For the text-containing cell, return its midpoint in [x, y] coordinate format. 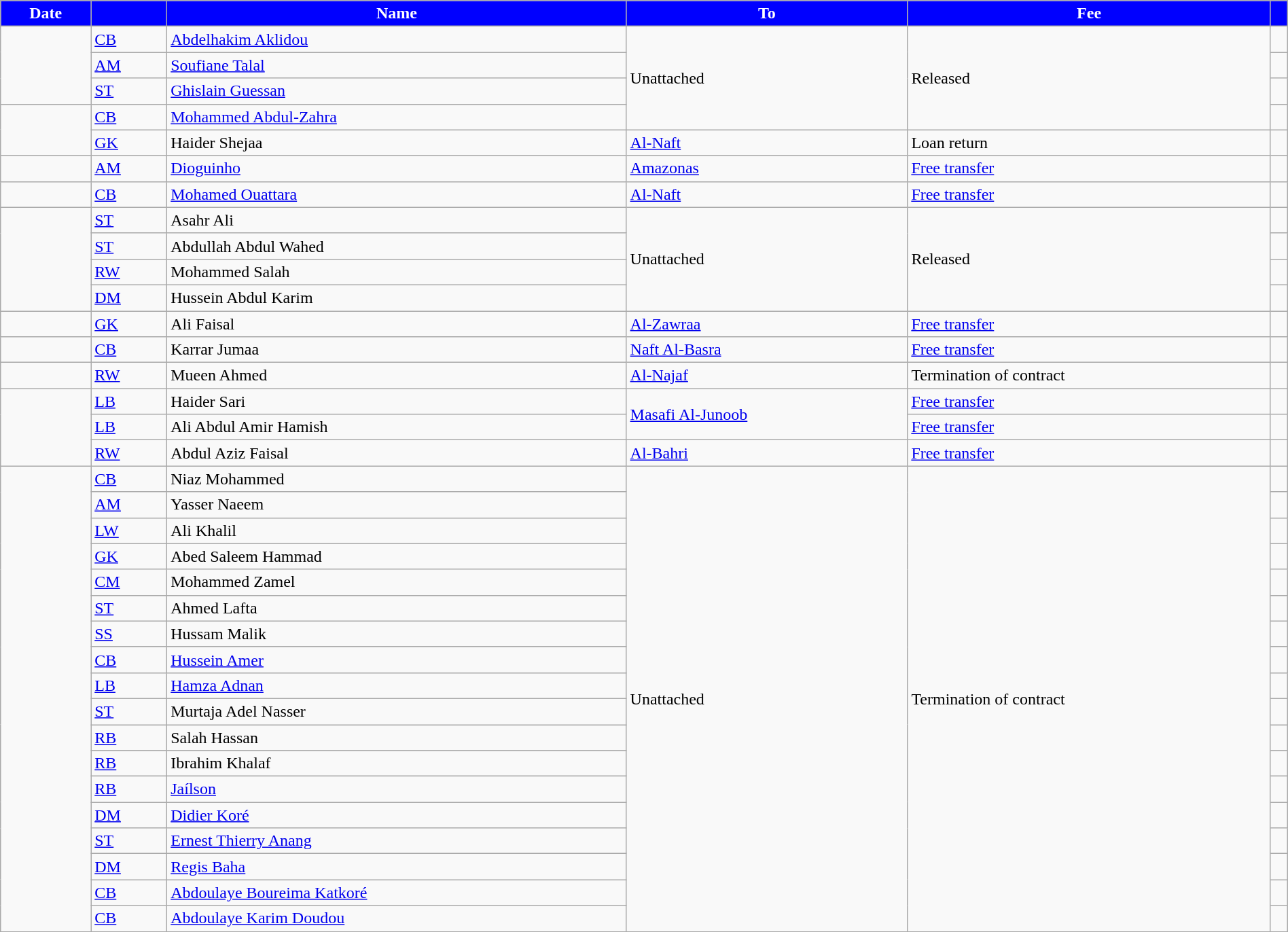
Niaz Mohammed [397, 479]
Abdul Aziz Faisal [397, 453]
Karrar Jumaa [397, 350]
Loan return [1089, 143]
Murtaja Adel Nasser [397, 711]
Naft Al-Basra [767, 350]
Abdoulaye Boureima Katkoré [397, 893]
Abdoulaye Karim Doudou [397, 918]
Ahmed Lafta [397, 608]
Hussam Malik [397, 634]
Amazonas [767, 168]
Mohamed Ouattara [397, 194]
Hussein Amer [397, 660]
SS [129, 634]
Jaílson [397, 789]
Ernest Thierry Anang [397, 841]
Haider Sari [397, 401]
Ali Faisal [397, 324]
Abed Saleem Hammad [397, 556]
Mohammed Abdul-Zahra [397, 117]
Name [397, 14]
Dioguinho [397, 168]
Didier Koré [397, 815]
Abdelhakim Aklidou [397, 39]
To [767, 14]
Al-Zawraa [767, 324]
Al-Najaf [767, 376]
Asahr Ali [397, 220]
Ghislain Guessan [397, 91]
Ali Abdul Amir Hamish [397, 427]
Hamza Adnan [397, 685]
Fee [1089, 14]
Haider Shejaa [397, 143]
Hussein Abdul Karim [397, 298]
Date [46, 14]
CM [129, 582]
Abdullah Abdul Wahed [397, 246]
Al-Bahri [767, 453]
Mohammed Salah [397, 272]
LW [129, 531]
Ali Khalil [397, 531]
Soufiane Talal [397, 65]
Mohammed Zamel [397, 582]
Mueen Ahmed [397, 376]
Salah Hassan [397, 737]
Masafi Al-Junoob [767, 414]
Regis Baha [397, 867]
Yasser Naeem [397, 505]
Ibrahim Khalaf [397, 764]
